From the cell containing the given text, extract its center point as (x, y) coordinate. 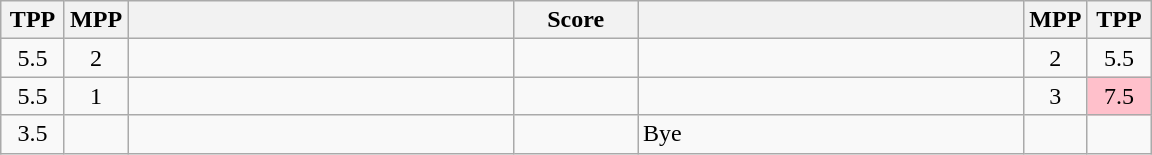
3 (1056, 96)
Bye (831, 134)
1 (96, 96)
3.5 (33, 134)
Score (576, 20)
7.5 (1119, 96)
